Extract the [X, Y] coordinate from the center of the cell holding the provided text.  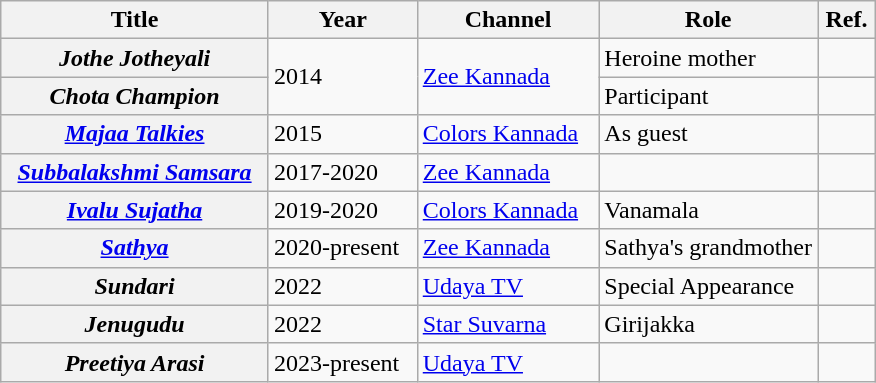
2014 [342, 77]
Sathya's grandmother [708, 248]
Chota Champion [135, 96]
Subbalakshmi Samsara [135, 172]
2020-present [342, 248]
Ref. [847, 20]
Jothe Jotheyali [135, 58]
Special Appearance [708, 286]
Preetiya Arasi [135, 362]
Heroine mother [708, 58]
2019-2020 [342, 210]
Ivalu Sujatha [135, 210]
2017-2020 [342, 172]
Sundari [135, 286]
Sathya [135, 248]
Title [135, 20]
Channel [508, 20]
2015 [342, 134]
Girijakka [708, 324]
Star Suvarna [508, 324]
Vanamala [708, 210]
Role [708, 20]
Participant [708, 96]
As guest [708, 134]
Year [342, 20]
Majaa Talkies [135, 134]
Jenugudu [135, 324]
2023-present [342, 362]
